Return the [x, y] coordinate for the center point of the cell that contains the specified text.  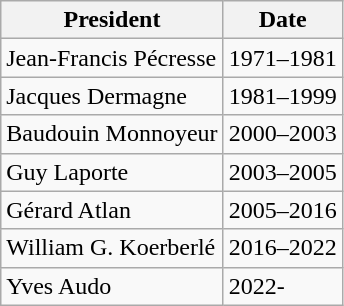
2016–2022 [282, 248]
2005–2016 [282, 210]
2022- [282, 286]
Jean-Francis Pécresse [112, 58]
1981–1999 [282, 96]
Guy Laporte [112, 172]
President [112, 20]
Yves Audo [112, 286]
1971–1981 [282, 58]
Date [282, 20]
Jacques Dermagne [112, 96]
Gérard Atlan [112, 210]
2003–2005 [282, 172]
2000–2003 [282, 134]
Baudouin Monnoyeur [112, 134]
William G. Koerberlé [112, 248]
